Identify which cell holds the provided text, then report its [X, Y] central coordinate. 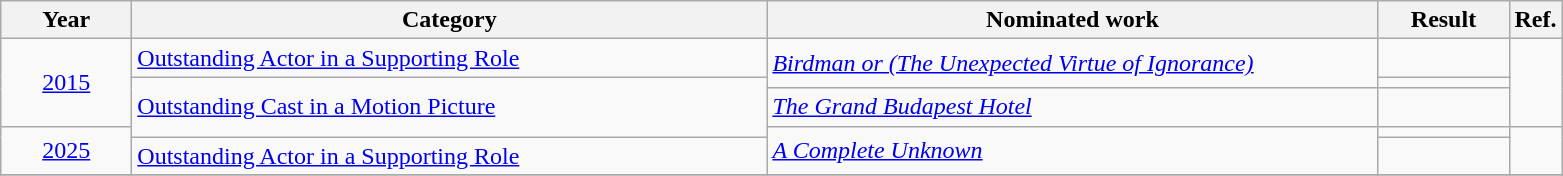
Birdman or (The Unexpected Virtue of Ignorance) [1072, 64]
The Grand Budapest Hotel [1072, 107]
2015 [66, 82]
Nominated work [1072, 20]
Result [1444, 20]
Outstanding Cast in a Motion Picture [450, 107]
Category [450, 20]
Year [66, 20]
Ref. [1536, 20]
2025 [66, 150]
A Complete Unknown [1072, 150]
